Capture the cell that displays the provided text and extract its (X, Y) central coordinate. 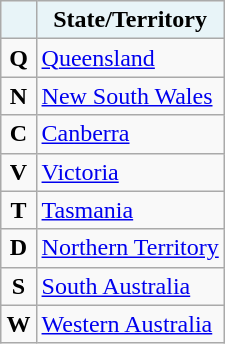
Victoria (130, 172)
New South Wales (130, 96)
Canberra (130, 134)
C (18, 134)
S (18, 286)
State/Territory (130, 20)
W (18, 324)
Tasmania (130, 210)
Western Australia (130, 324)
V (18, 172)
D (18, 248)
N (18, 96)
South Australia (130, 286)
Q (18, 58)
Northern Territory (130, 248)
T (18, 210)
Queensland (130, 58)
